Capture the cell that displays the provided text and extract its (x, y) central coordinate. 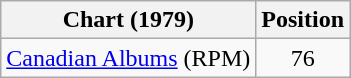
Canadian Albums (RPM) (128, 58)
76 (303, 58)
Position (303, 20)
Chart (1979) (128, 20)
